For the text-containing cell, return its midpoint in [x, y] coordinate format. 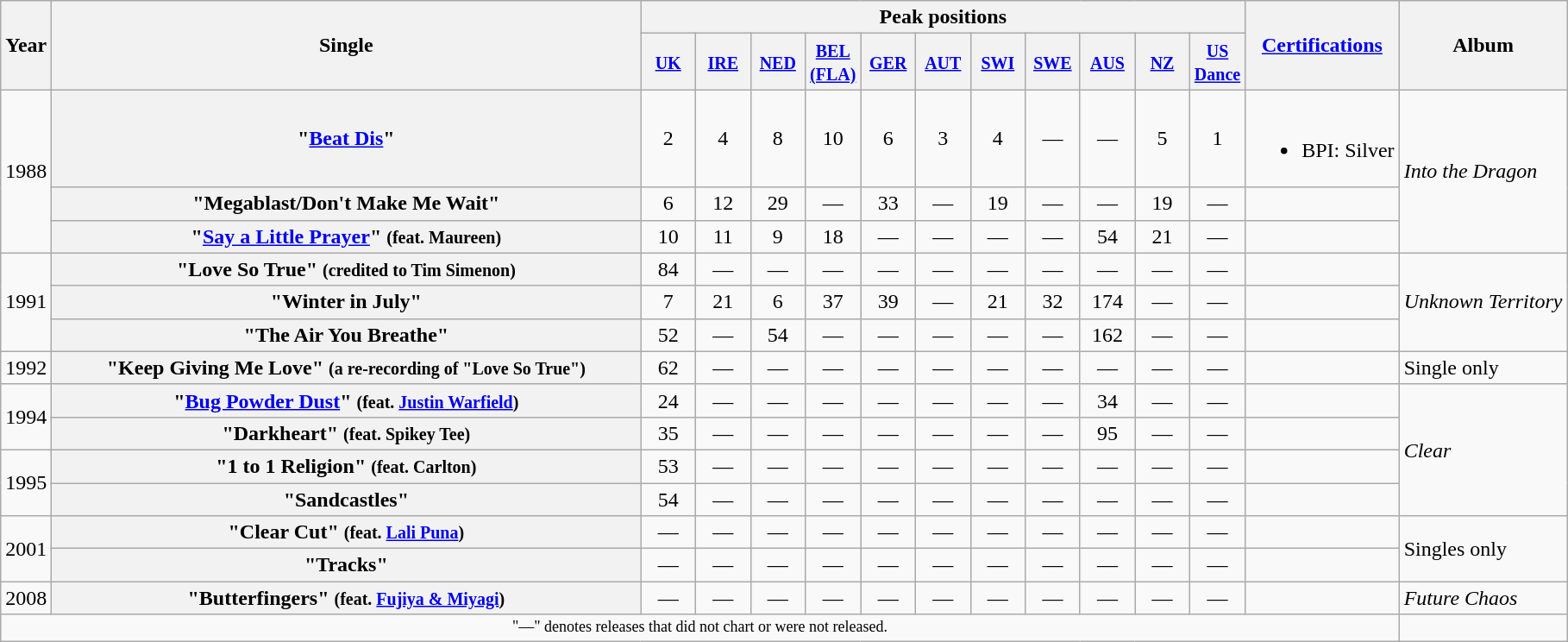
GER [888, 62]
AUS [1107, 62]
"Love So True" (credited to Tim Simenon) [347, 269]
52 [668, 335]
NED [778, 62]
Into the Dragon [1483, 171]
AUT [944, 62]
37 [833, 302]
29 [778, 204]
"The Air You Breathe" [347, 335]
3 [944, 138]
Future Chaos [1483, 598]
IRE [723, 62]
84 [668, 269]
BEL(FLA) [833, 62]
Peak positions [944, 17]
"Winter in July" [347, 302]
Year [26, 45]
"1 to 1 Religion" (feat. Carlton) [347, 466]
2 [668, 138]
11 [723, 236]
Singles only [1483, 549]
7 [668, 302]
Clear [1483, 450]
5 [1163, 138]
95 [1107, 433]
18 [833, 236]
162 [1107, 335]
SWI [998, 62]
174 [1107, 302]
53 [668, 466]
"Megablast/Don't Make Me Wait" [347, 204]
"Butterfingers" (feat. Fujiya & Miyagi) [347, 598]
"—" denotes releases that did not chart or were not released. [700, 628]
BPI: Silver [1322, 138]
Single only [1483, 368]
1988 [26, 171]
8 [778, 138]
"Sandcastles" [347, 500]
UK [668, 62]
Unknown Territory [1483, 302]
32 [1053, 302]
NZ [1163, 62]
SWE [1053, 62]
"Darkheart" (feat. Spikey Tee) [347, 433]
1992 [26, 368]
1994 [26, 417]
Album [1483, 45]
Single [347, 45]
"Bug Powder Dust" (feat. Justin Warfield) [347, 400]
9 [778, 236]
33 [888, 204]
Certifications [1322, 45]
"Keep Giving Me Love" (a re-recording of "Love So True") [347, 368]
1991 [26, 302]
35 [668, 433]
"Tracks" [347, 565]
39 [888, 302]
12 [723, 204]
US Dance [1217, 62]
34 [1107, 400]
"Say a Little Prayer" (feat. Maureen) [347, 236]
1 [1217, 138]
1995 [26, 482]
2001 [26, 549]
2008 [26, 598]
24 [668, 400]
"Beat Dis" [347, 138]
"Clear Cut" (feat. Lali Puna) [347, 532]
62 [668, 368]
